Provide the (x, y) coordinate of the cell's center where the given text is located.  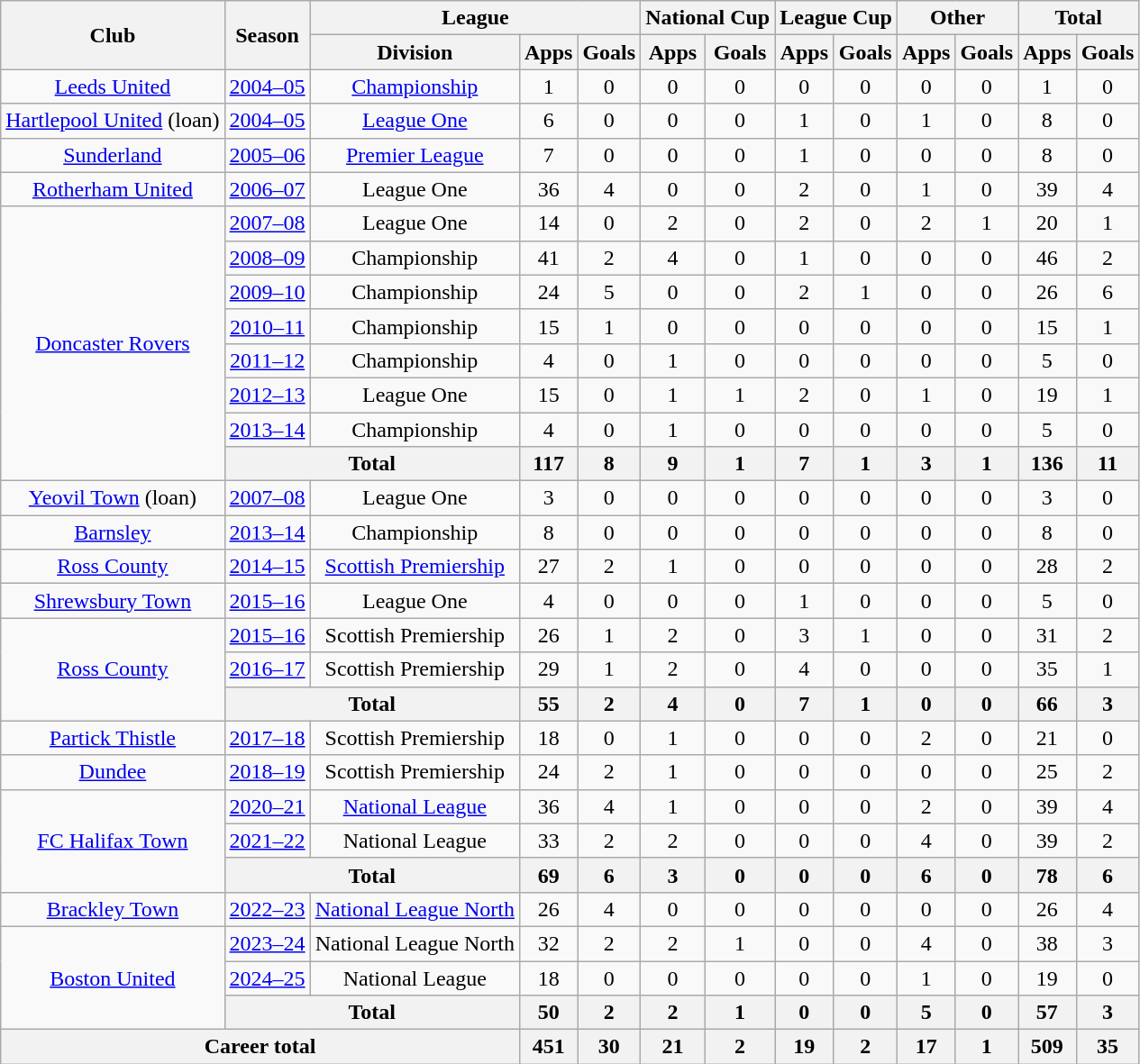
57 (1047, 1013)
Other (957, 18)
117 (548, 464)
30 (609, 1047)
38 (1047, 943)
50 (548, 1013)
League Cup (836, 18)
509 (1047, 1047)
League (475, 18)
25 (1047, 772)
2012–13 (267, 395)
Career total (260, 1047)
Boston United (113, 978)
28 (1047, 567)
Yeovil Town (loan) (113, 498)
Season (267, 35)
2009–10 (267, 292)
2011–12 (267, 360)
2021–22 (267, 841)
2008–09 (267, 258)
Dundee (113, 772)
Rotherham United (113, 189)
Division (415, 52)
69 (548, 875)
2022–23 (267, 909)
9 (673, 464)
78 (1047, 875)
41 (548, 258)
136 (1047, 464)
17 (926, 1047)
Club (113, 35)
46 (1047, 258)
2023–24 (267, 943)
Shrewsbury Town (113, 601)
2017–18 (267, 738)
32 (548, 943)
Leeds United (113, 86)
2006–07 (267, 189)
2014–15 (267, 567)
2016–17 (267, 669)
Doncaster Rovers (113, 343)
55 (548, 704)
Brackley Town (113, 909)
Partick Thistle (113, 738)
2020–21 (267, 806)
2024–25 (267, 978)
14 (548, 223)
Barnsley (113, 532)
2005–06 (267, 155)
66 (1047, 704)
27 (548, 567)
451 (548, 1047)
National Cup (708, 18)
33 (548, 841)
29 (548, 669)
2018–19 (267, 772)
Sunderland (113, 155)
FC Halifax Town (113, 841)
Premier League (415, 155)
11 (1108, 464)
2010–11 (267, 326)
31 (1047, 635)
20 (1047, 223)
Hartlepool United (loan) (113, 121)
